Return (x, y) of the center of cell containing provided text 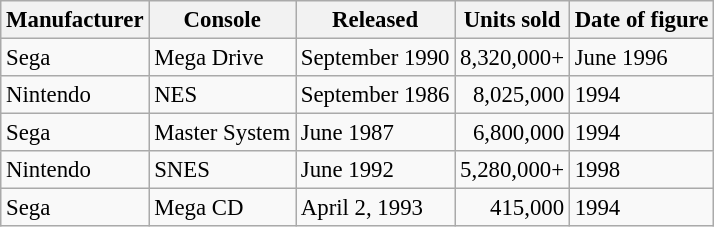
Master System (222, 133)
Date of figure (641, 20)
Released (376, 20)
Mega Drive (222, 58)
June 1996 (641, 58)
1998 (641, 170)
Console (222, 20)
SNES (222, 170)
5,280,000+ (512, 170)
8,320,000+ (512, 58)
Mega CD (222, 208)
415,000 (512, 208)
June 1987 (376, 133)
6,800,000 (512, 133)
June 1992 (376, 170)
NES (222, 95)
September 1986 (376, 95)
April 2, 1993 (376, 208)
8,025,000 (512, 95)
Units sold (512, 20)
Manufacturer (75, 20)
September 1990 (376, 58)
